Return [X, Y] of the center of cell containing provided text 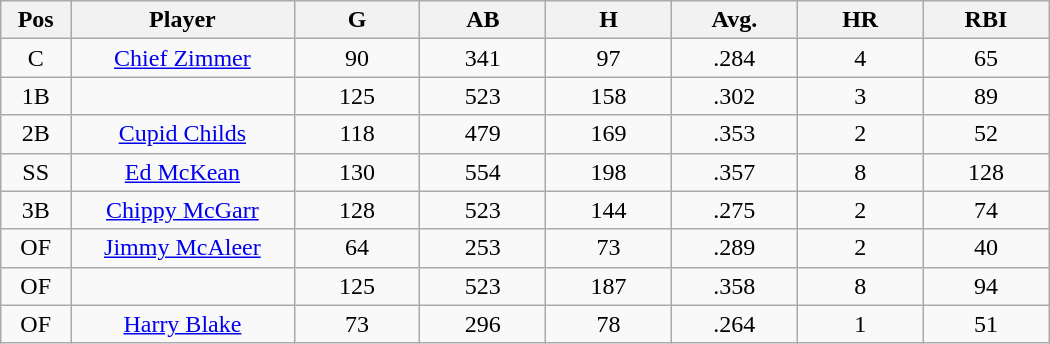
1 [860, 324]
341 [483, 58]
.353 [734, 134]
.357 [734, 172]
Jimmy McAleer [183, 248]
Avg. [734, 20]
.284 [734, 58]
130 [357, 172]
97 [609, 58]
65 [986, 58]
.302 [734, 96]
C [36, 58]
H [609, 20]
RBI [986, 20]
3 [860, 96]
74 [986, 210]
89 [986, 96]
296 [483, 324]
187 [609, 286]
144 [609, 210]
169 [609, 134]
.289 [734, 248]
G [357, 20]
52 [986, 134]
Ed McKean [183, 172]
.275 [734, 210]
Pos [36, 20]
198 [609, 172]
118 [357, 134]
2B [36, 134]
64 [357, 248]
40 [986, 248]
Cupid Childs [183, 134]
1B [36, 96]
253 [483, 248]
479 [483, 134]
Chief Zimmer [183, 58]
94 [986, 286]
Player [183, 20]
AB [483, 20]
Chippy McGarr [183, 210]
78 [609, 324]
SS [36, 172]
3B [36, 210]
.358 [734, 286]
90 [357, 58]
51 [986, 324]
Harry Blake [183, 324]
HR [860, 20]
.264 [734, 324]
4 [860, 58]
158 [609, 96]
554 [483, 172]
